Return [x, y] of the center of cell containing provided text 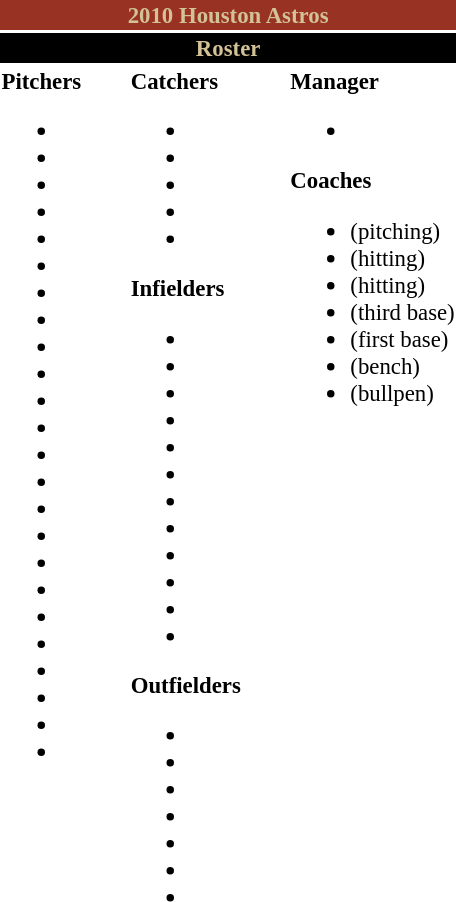
2010 Houston Astros [228, 15]
Roster [228, 48]
